Identify which cell holds the provided text, then report its [x, y] central coordinate. 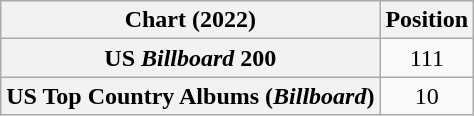
Position [427, 20]
Chart (2022) [190, 20]
US Top Country Albums (Billboard) [190, 96]
111 [427, 58]
10 [427, 96]
US Billboard 200 [190, 58]
